From the cell containing the given text, extract its center point as (x, y) coordinate. 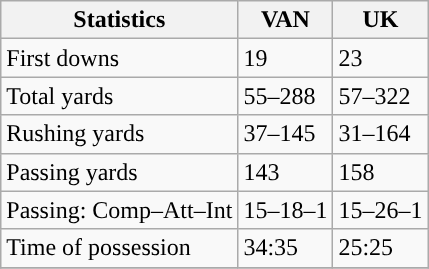
15–18–1 (286, 210)
31–164 (380, 134)
Rushing yards (120, 134)
143 (286, 172)
VAN (286, 20)
Passing yards (120, 172)
37–145 (286, 134)
First downs (120, 58)
15–26–1 (380, 210)
25:25 (380, 248)
34:35 (286, 248)
55–288 (286, 96)
Total yards (120, 96)
19 (286, 58)
UK (380, 20)
Statistics (120, 20)
57–322 (380, 96)
Time of possession (120, 248)
158 (380, 172)
23 (380, 58)
Passing: Comp–Att–Int (120, 210)
